Find where the given text appears and provide that cell's center as [X, Y] coordinate. 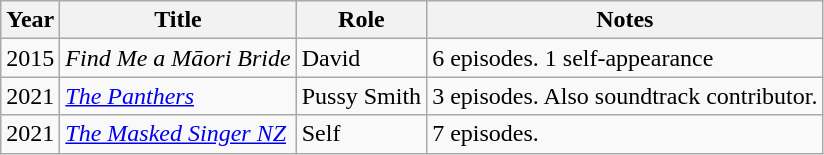
Self [361, 134]
Role [361, 20]
Pussy Smith [361, 96]
David [361, 58]
Notes [625, 20]
Year [30, 20]
The Panthers [178, 96]
6 episodes. 1 self-appearance [625, 58]
2015 [30, 58]
3 episodes. Also soundtrack contributor. [625, 96]
7 episodes. [625, 134]
Title [178, 20]
Find Me a Māori Bride [178, 58]
The Masked Singer NZ [178, 134]
